Identify which cell holds the provided text, then report its (X, Y) central coordinate. 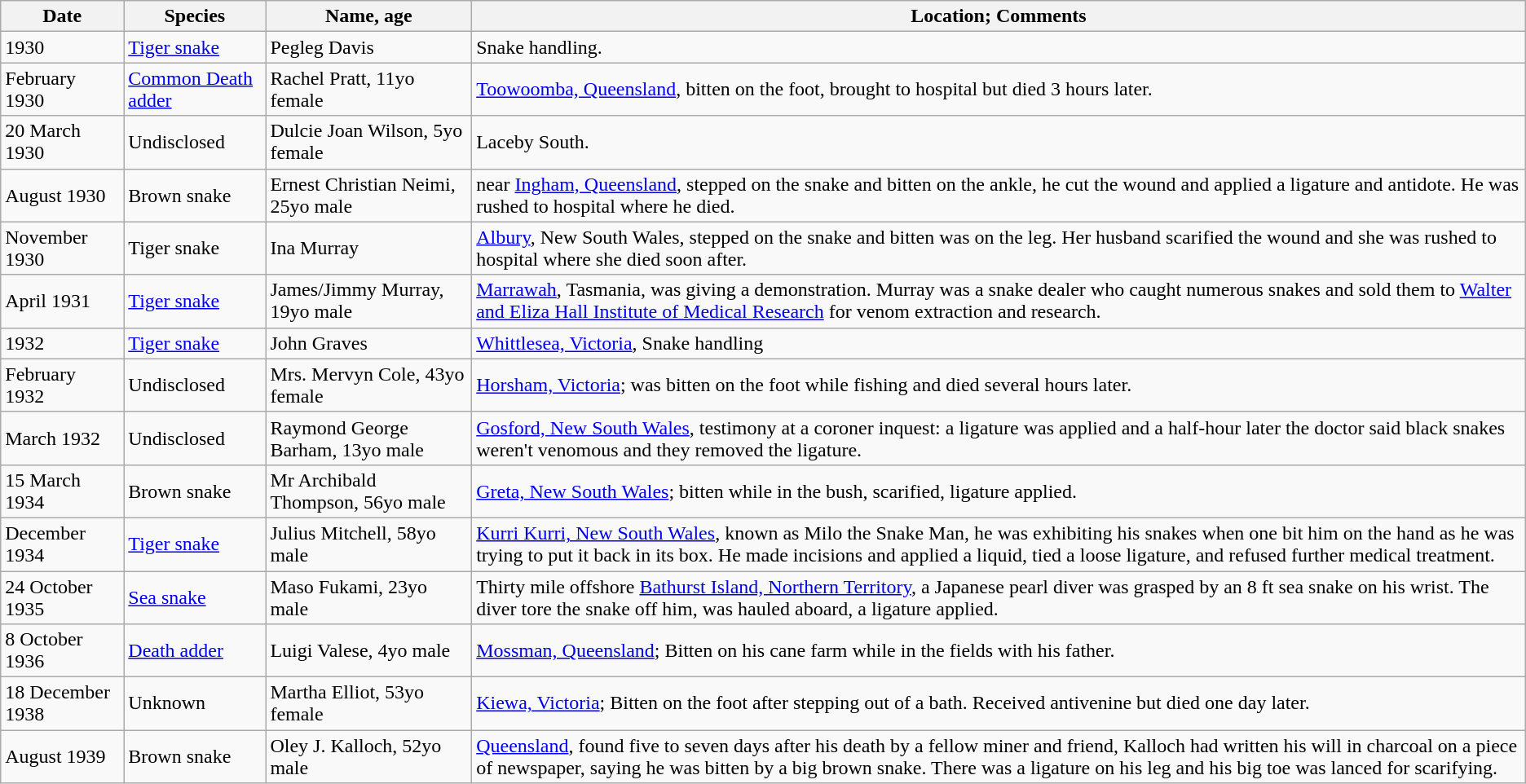
Kiewa, Victoria; Bitten on the foot after stepping out of a bath. Received antivenine but died one day later. (999, 704)
Ina Murray (368, 248)
February 1930 (62, 90)
1930 (62, 47)
24 October 1935 (62, 597)
March 1932 (62, 438)
Julius Mitchell, 58yo male (368, 544)
Laceby South. (999, 142)
Rachel Pratt, 11yo female (368, 90)
August 1930 (62, 196)
15 March 1934 (62, 491)
Pegleg Davis (368, 47)
20 March 1930 (62, 142)
Species (195, 16)
18 December 1938 (62, 704)
Mrs. Mervyn Cole, 43yo female (368, 385)
Toowoomba, Queensland, bitten on the foot, brought to hospital but died 3 hours later. (999, 90)
Date (62, 16)
Death adder (195, 650)
Snake handling. (999, 47)
1932 (62, 343)
Luigi Valese, 4yo male (368, 650)
Mr Archibald Thompson, 56yo male (368, 491)
August 1939 (62, 756)
Name, age (368, 16)
Oley J. Kalloch, 52yo male (368, 756)
Raymond George Barham, 13yo male (368, 438)
Ernest Christian Neimi, 25yo male (368, 196)
Horsham, Victoria; was bitten on the foot while fishing and died several hours later. (999, 385)
Dulcie Joan Wilson, 5yo female (368, 142)
Maso Fukami, 23yo male (368, 597)
Common Death adder (195, 90)
November 1930 (62, 248)
February 1932 (62, 385)
Location; Comments (999, 16)
James/Jimmy Murray, 19yo male (368, 302)
Mossman, Queensland; Bitten on his cane farm while in the fields with his father. (999, 650)
Martha Elliot, 53yo female (368, 704)
April 1931 (62, 302)
Whittlesea, Victoria, Snake handling (999, 343)
Unknown (195, 704)
Sea snake (195, 597)
December 1934 (62, 544)
John Graves (368, 343)
Greta, New South Wales; bitten while in the bush, scarified, ligature applied. (999, 491)
8 October 1936 (62, 650)
